Find where the given text appears and provide that cell's center as [x, y] coordinate. 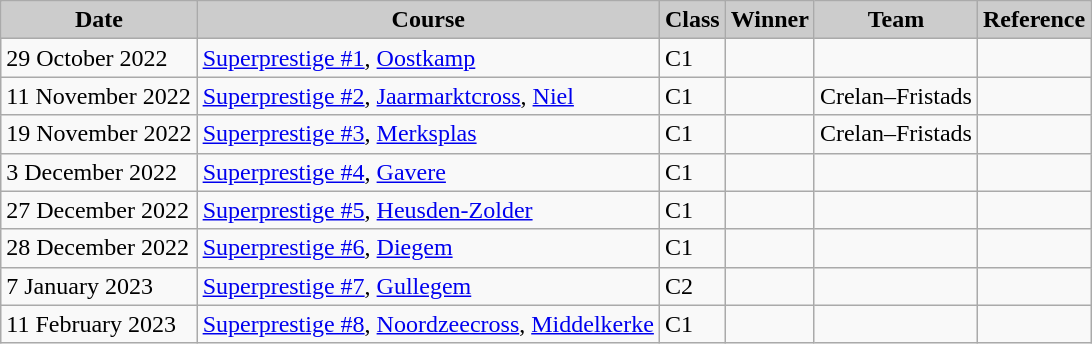
Course [428, 20]
Superprestige #8, Noordzeecross, Middelkerke [428, 324]
19 November 2022 [99, 134]
Superprestige #6, Diegem [428, 248]
Superprestige #1, Oostkamp [428, 58]
Class [692, 20]
11 November 2022 [99, 96]
Superprestige #7, Gullegem [428, 286]
11 February 2023 [99, 324]
Superprestige #4, Gavere [428, 172]
28 December 2022 [99, 248]
Superprestige #3, Merksplas [428, 134]
Superprestige #5, Heusden-Zolder [428, 210]
3 December 2022 [99, 172]
Reference [1034, 20]
Winner [770, 20]
7 January 2023 [99, 286]
C2 [692, 286]
Superprestige #2, Jaarmarktcross, Niel [428, 96]
Team [896, 20]
29 October 2022 [99, 58]
27 December 2022 [99, 210]
Date [99, 20]
